Scan for the cell matching the given text and deliver its [X, Y] coordinate at center. 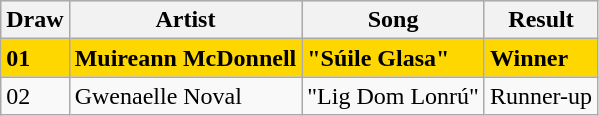
Muireann McDonnell [186, 58]
Result [540, 20]
Artist [186, 20]
Winner [540, 58]
Gwenaelle Noval [186, 96]
Song [394, 20]
Runner-up [540, 96]
Draw [35, 20]
"Lig Dom Lonrú" [394, 96]
"Súile Glasa" [394, 58]
02 [35, 96]
01 [35, 58]
